For the text-containing cell, return its midpoint in (x, y) coordinate format. 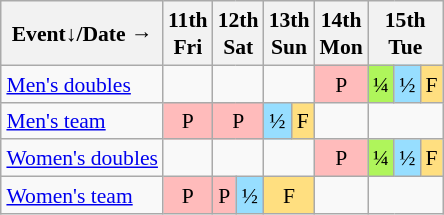
13thSun (290, 33)
12thSat (238, 33)
Men's doubles (82, 84)
Event↓/Date → (82, 33)
Women's doubles (82, 158)
14thMon (342, 33)
Men's team (82, 120)
Women's team (82, 194)
11thFri (188, 33)
15thTue (406, 33)
